Locate the cell with the specified text and output its [x, y] center coordinate. 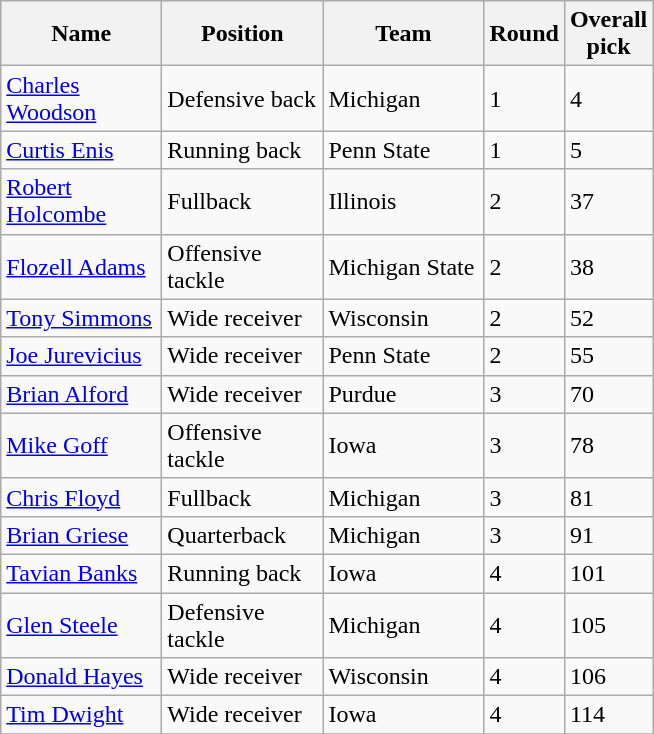
Team [404, 34]
Purdue [404, 394]
Curtis Enis [82, 150]
Brian Griese [82, 535]
Brian Alford [82, 394]
101 [608, 573]
5 [608, 150]
Name [82, 34]
Flozell Adams [82, 266]
Overall pick [608, 34]
114 [608, 715]
52 [608, 318]
Illinois [404, 202]
91 [608, 535]
38 [608, 266]
Michigan State [404, 266]
Robert Holcombe [82, 202]
Glen Steele [82, 624]
Charles Woodson [82, 98]
Tim Dwight [82, 715]
Chris Floyd [82, 497]
Mike Goff [82, 446]
Donald Hayes [82, 677]
78 [608, 446]
Defensive tackle [242, 624]
Quarterback [242, 535]
Position [242, 34]
Round [524, 34]
106 [608, 677]
70 [608, 394]
55 [608, 356]
81 [608, 497]
Joe Jurevicius [82, 356]
Tony Simmons [82, 318]
37 [608, 202]
Defensive back [242, 98]
Tavian Banks [82, 573]
105 [608, 624]
